Pinpoint the cell where the given text exists, returning its [X, Y] midpoint coordinate. 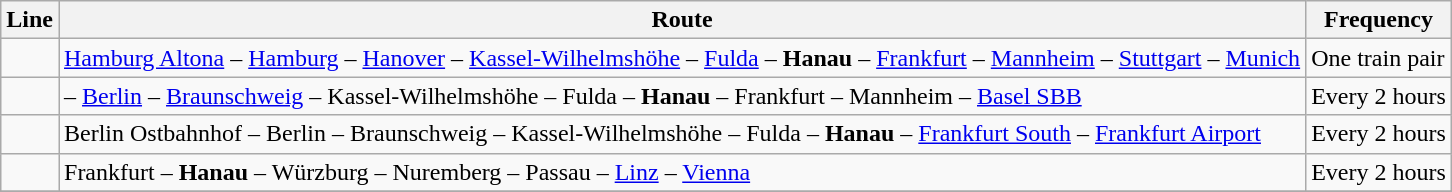
Line [30, 20]
– Berlin – Braunschweig – Kassel-Wilhelmshöhe – Fulda – Hanau – Frankfurt – Mannheim – Basel SBB [682, 96]
Berlin Ostbahnhof – Berlin – Braunschweig – Kassel-Wilhelmshöhe – Fulda – Hanau – Frankfurt South – Frankfurt Airport [682, 134]
Hamburg Altona – Hamburg – Hanover – Kassel-Wilhelmshöhe – Fulda – Hanau – Frankfurt – Mannheim – Stuttgart – Munich [682, 58]
Route [682, 20]
Frequency [1379, 20]
Frankfurt – Hanau – Würzburg – Nuremberg – Passau – Linz – Vienna [682, 172]
One train pair [1379, 58]
